Return (X, Y) of the center of cell containing provided text 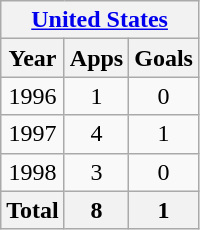
4 (96, 134)
1996 (33, 96)
Total (33, 210)
Apps (96, 58)
1998 (33, 172)
8 (96, 210)
United States (100, 20)
1997 (33, 134)
Year (33, 58)
Goals (164, 58)
3 (96, 172)
